Scan for the cell matching the given text and deliver its [X, Y] coordinate at center. 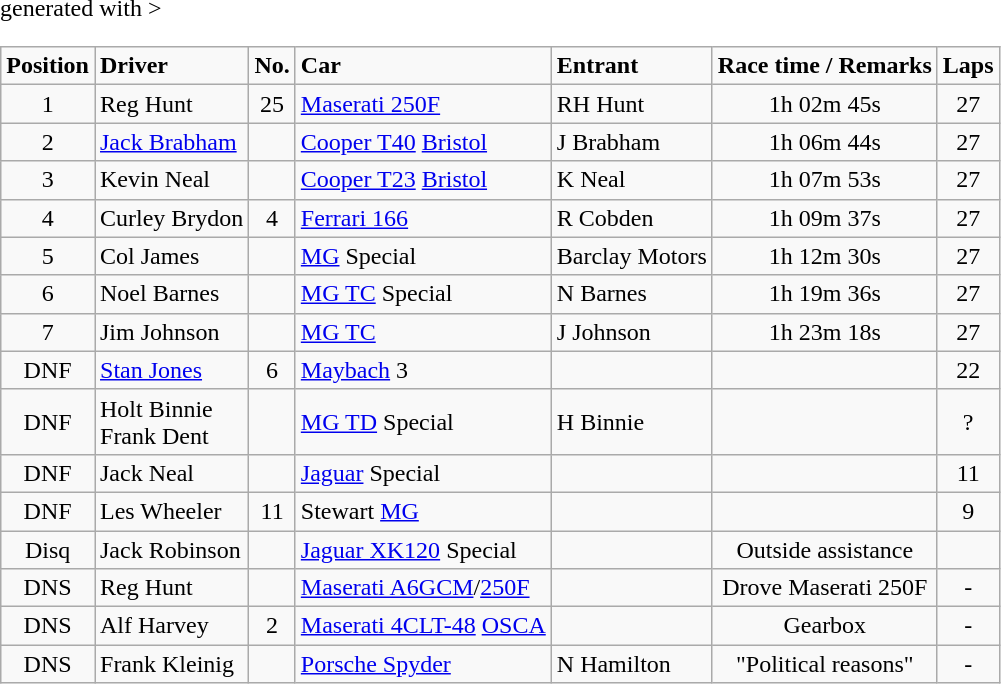
Maybach 3 [423, 370]
3 [48, 180]
J Johnson [632, 332]
1h 02m 45s [824, 104]
Jaguar Special [423, 473]
1h 07m 53s [824, 180]
H Binnie [632, 422]
Maserati A6GCM/250F [423, 588]
R Cobden [632, 218]
RH Hunt [632, 104]
MG TD Special [423, 422]
9 [968, 511]
1h 09m 37s [824, 218]
25 [272, 104]
Frank Kleinig [171, 664]
Race time / Remarks [824, 66]
1h 19m 36s [824, 294]
Noel Barnes [171, 294]
Laps [968, 66]
No. [272, 66]
5 [48, 256]
Entrant [632, 66]
Drove Maserati 250F [824, 588]
Stan Jones [171, 370]
Holt Binnie Frank Dent [171, 422]
Stewart MG [423, 511]
Jack Neal [171, 473]
? [968, 422]
Les Wheeler [171, 511]
MG TC Special [423, 294]
MG Special [423, 256]
J Brabham [632, 142]
Car [423, 66]
Jaguar XK120 Special [423, 549]
1h 06m 44s [824, 142]
MG TC [423, 332]
Cooper T40 Bristol [423, 142]
Col James [171, 256]
Maserati 250F [423, 104]
"Political reasons" [824, 664]
Position [48, 66]
22 [968, 370]
7 [48, 332]
Jack Brabham [171, 142]
Curley Brydon [171, 218]
Driver [171, 66]
Alf Harvey [171, 626]
Jim Johnson [171, 332]
N Barnes [632, 294]
Kevin Neal [171, 180]
Barclay Motors [632, 256]
1 [48, 104]
Cooper T23 Bristol [423, 180]
Disq [48, 549]
Jack Robinson [171, 549]
Ferrari 166 [423, 218]
Maserati 4CLT-48 OSCA [423, 626]
Gearbox [824, 626]
Porsche Spyder [423, 664]
Outside assistance [824, 549]
K Neal [632, 180]
1h 23m 18s [824, 332]
N Hamilton [632, 664]
1h 12m 30s [824, 256]
